Scan for the cell matching the given text and deliver its (X, Y) coordinate at center. 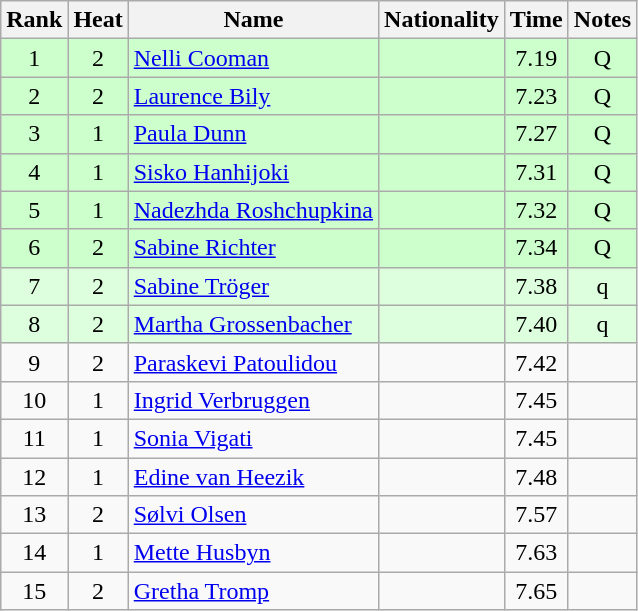
Name (253, 20)
5 (34, 210)
Laurence Bily (253, 96)
Paraskevi Patoulidou (253, 362)
14 (34, 553)
6 (34, 248)
Sabine Tröger (253, 286)
7.42 (536, 362)
Mette Husbyn (253, 553)
Sisko Hanhijoki (253, 172)
8 (34, 324)
7 (34, 286)
Heat (98, 20)
Nelli Cooman (253, 58)
Sonia Vigati (253, 438)
7.31 (536, 172)
7.63 (536, 553)
Sølvi Olsen (253, 515)
9 (34, 362)
Ingrid Verbruggen (253, 400)
Paula Dunn (253, 134)
10 (34, 400)
7.27 (536, 134)
7.19 (536, 58)
4 (34, 172)
Gretha Tromp (253, 591)
7.32 (536, 210)
11 (34, 438)
7.57 (536, 515)
12 (34, 477)
3 (34, 134)
15 (34, 591)
Time (536, 20)
7.40 (536, 324)
Martha Grossenbacher (253, 324)
7.48 (536, 477)
7.23 (536, 96)
Nadezhda Roshchupkina (253, 210)
7.65 (536, 591)
Sabine Richter (253, 248)
7.34 (536, 248)
7.38 (536, 286)
Nationality (442, 20)
Rank (34, 20)
Edine van Heezik (253, 477)
Notes (602, 20)
13 (34, 515)
